Extract the (X, Y) coordinate from the center of the cell holding the provided text.  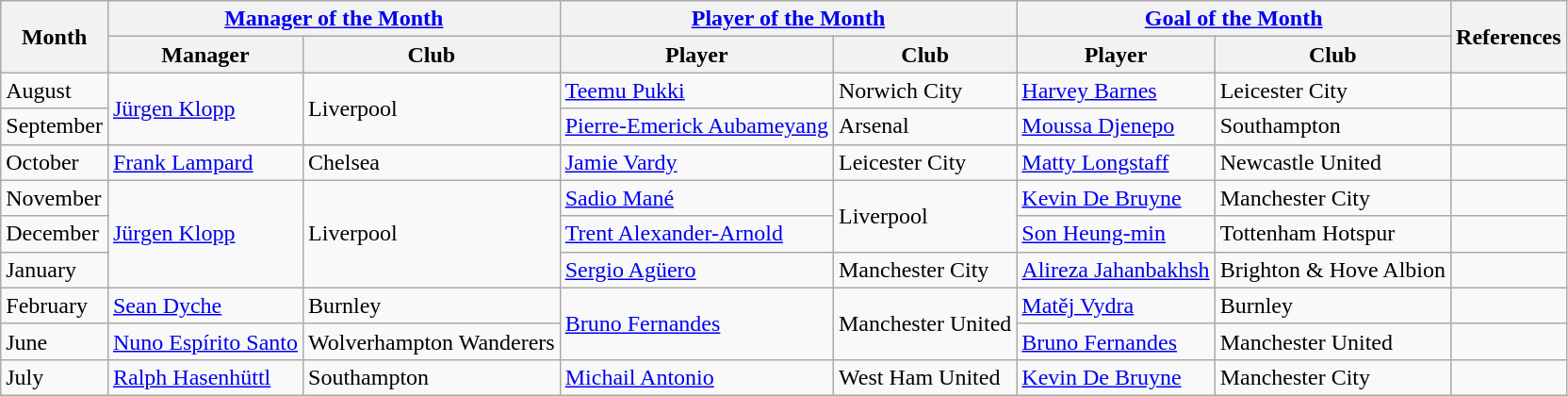
Frank Lampard (205, 162)
Jamie Vardy (696, 162)
References (1510, 37)
Sadio Mané (696, 198)
Trent Alexander-Arnold (696, 234)
Harvey Barnes (1116, 91)
Nuno Espírito Santo (205, 341)
Newcastle United (1332, 162)
Alireza Jahanbakhsh (1116, 270)
Manager (205, 55)
September (55, 126)
Sergio Agüero (696, 270)
Goal of the Month (1234, 19)
Manager of the Month (334, 19)
Matěj Vydra (1116, 305)
Tottenham Hotspur (1332, 234)
Arsenal (924, 126)
Moussa Djenepo (1116, 126)
January (55, 270)
West Ham United (924, 377)
December (55, 234)
Wolverhampton Wanderers (432, 341)
Sean Dyche (205, 305)
October (55, 162)
June (55, 341)
Michail Antonio (696, 377)
August (55, 91)
November (55, 198)
Player of the Month (788, 19)
Pierre-Emerick Aubameyang (696, 126)
Chelsea (432, 162)
Son Heung-min (1116, 234)
Matty Longstaff (1116, 162)
Brighton & Hove Albion (1332, 270)
Month (55, 37)
February (55, 305)
July (55, 377)
Norwich City (924, 91)
Ralph Hasenhüttl (205, 377)
Teemu Pukki (696, 91)
